Pinpoint the cell where the given text exists, returning its (X, Y) midpoint coordinate. 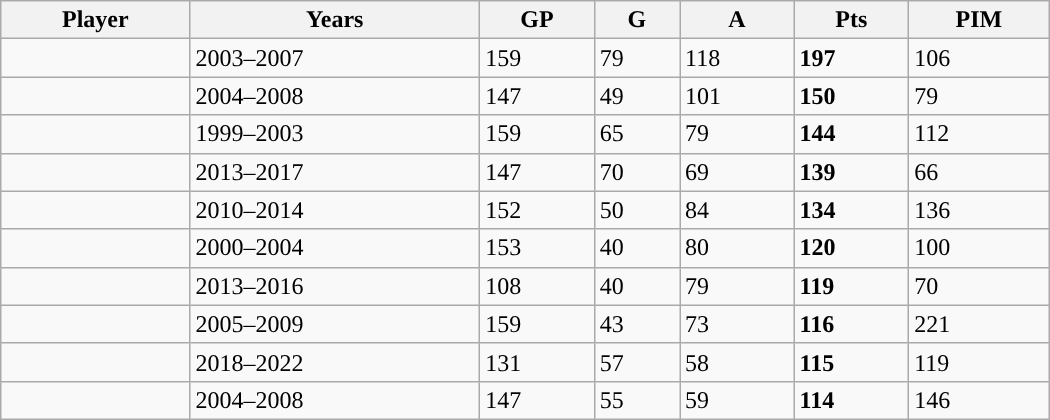
120 (852, 248)
152 (538, 210)
2018–2022 (335, 362)
58 (738, 362)
150 (852, 96)
2003–2007 (335, 58)
101 (738, 96)
2010–2014 (335, 210)
80 (738, 248)
A (738, 20)
59 (738, 400)
2013–2017 (335, 172)
139 (852, 172)
221 (980, 324)
65 (636, 134)
Pts (852, 20)
1999–2003 (335, 134)
69 (738, 172)
116 (852, 324)
153 (538, 248)
Years (335, 20)
112 (980, 134)
55 (636, 400)
115 (852, 362)
PIM (980, 20)
Player (96, 20)
106 (980, 58)
118 (738, 58)
2013–2016 (335, 286)
197 (852, 58)
146 (980, 400)
131 (538, 362)
G (636, 20)
50 (636, 210)
57 (636, 362)
108 (538, 286)
2005–2009 (335, 324)
136 (980, 210)
GP (538, 20)
73 (738, 324)
114 (852, 400)
144 (852, 134)
134 (852, 210)
66 (980, 172)
84 (738, 210)
43 (636, 324)
49 (636, 96)
100 (980, 248)
2000–2004 (335, 248)
